Scan for the cell matching the given text and deliver its (x, y) coordinate at center. 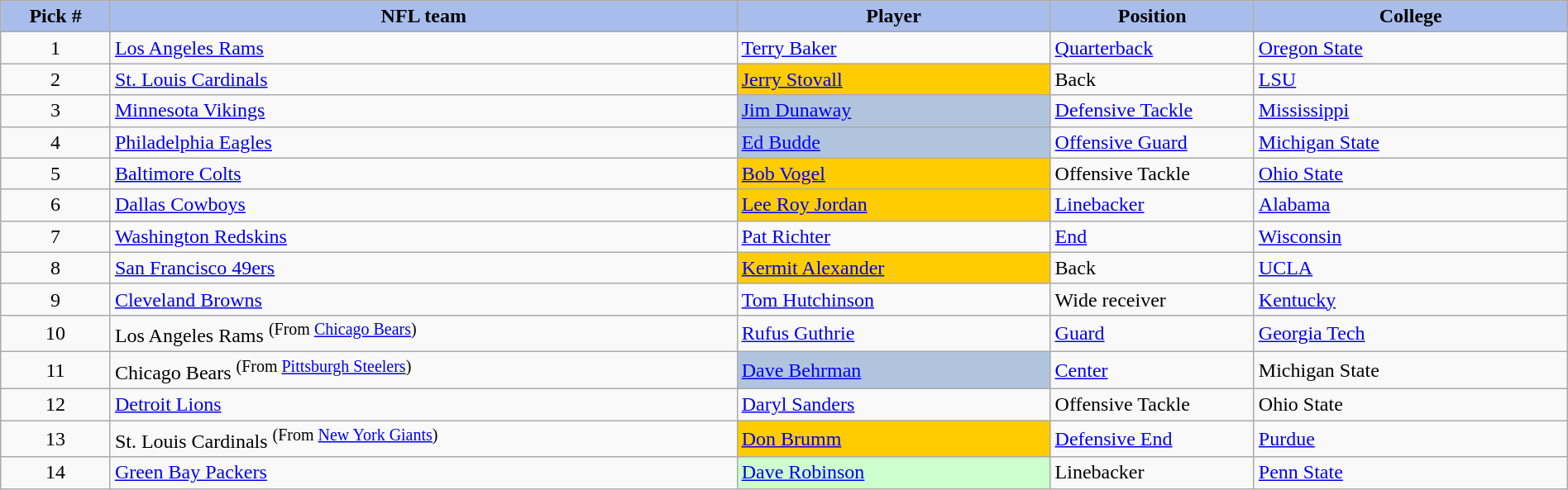
1 (56, 48)
4 (56, 142)
Position (1152, 17)
14 (56, 473)
Mississippi (1411, 111)
Bob Vogel (893, 174)
11 (56, 370)
7 (56, 236)
Dave Robinson (893, 473)
3 (56, 111)
Don Brumm (893, 440)
8 (56, 268)
Pat Richter (893, 236)
Green Bay Packers (423, 473)
Cleveland Browns (423, 299)
Lee Roy Jordan (893, 205)
2 (56, 79)
Guard (1152, 334)
LSU (1411, 79)
Detroit Lions (423, 404)
St. Louis Cardinals (From New York Giants) (423, 440)
Wide receiver (1152, 299)
Washington Redskins (423, 236)
Tom Hutchinson (893, 299)
College (1411, 17)
San Francisco 49ers (423, 268)
Philadelphia Eagles (423, 142)
10 (56, 334)
Player (893, 17)
Los Angeles Rams (423, 48)
Penn State (1411, 473)
NFL team (423, 17)
Oregon State (1411, 48)
Minnesota Vikings (423, 111)
Defensive Tackle (1152, 111)
Kentucky (1411, 299)
Ed Budde (893, 142)
End (1152, 236)
Chicago Bears (From Pittsburgh Steelers) (423, 370)
5 (56, 174)
Terry Baker (893, 48)
Quarterback (1152, 48)
Jim Dunaway (893, 111)
Alabama (1411, 205)
Offensive Guard (1152, 142)
Dallas Cowboys (423, 205)
Dave Behrman (893, 370)
Daryl Sanders (893, 404)
Wisconsin (1411, 236)
Jerry Stovall (893, 79)
Defensive End (1152, 440)
13 (56, 440)
Rufus Guthrie (893, 334)
Center (1152, 370)
Purdue (1411, 440)
St. Louis Cardinals (423, 79)
Kermit Alexander (893, 268)
Baltimore Colts (423, 174)
UCLA (1411, 268)
Pick # (56, 17)
9 (56, 299)
Georgia Tech (1411, 334)
6 (56, 205)
Los Angeles Rams (From Chicago Bears) (423, 334)
12 (56, 404)
